Scan for the cell matching the given text and deliver its [X, Y] coordinate at center. 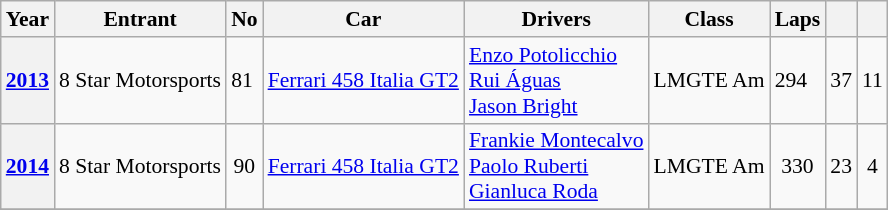
90 [244, 166]
Frankie Montecalvo Paolo Ruberti Gianluca Roda [556, 166]
330 [798, 166]
81 [244, 80]
Car [364, 19]
Enzo Potolicchio Rui Águas Jason Bright [556, 80]
No [244, 19]
2014 [28, 166]
11 [872, 80]
294 [798, 80]
Drivers [556, 19]
23 [841, 166]
Entrant [140, 19]
Laps [798, 19]
Class [710, 19]
37 [841, 80]
Year [28, 19]
2013 [28, 80]
4 [872, 166]
